For the text-containing cell, return its midpoint in [X, Y] coordinate format. 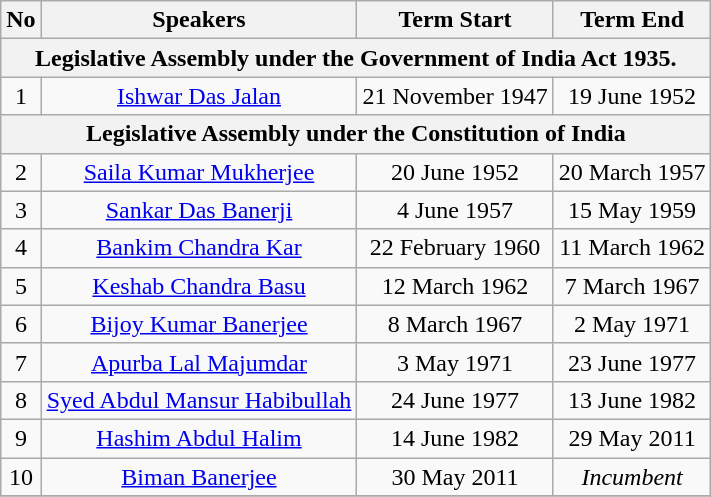
29 May 2011 [632, 438]
3 May 1971 [455, 362]
20 June 1952 [455, 172]
Keshab Chandra Basu [199, 286]
14 June 1982 [455, 438]
Term End [632, 20]
9 [21, 438]
No [21, 20]
4 [21, 248]
30 May 2011 [455, 477]
Saila Kumar Mukherjee [199, 172]
8 March 1967 [455, 324]
3 [21, 210]
Term Start [455, 20]
Speakers [199, 20]
13 June 1982 [632, 400]
21 November 1947 [455, 96]
7 [21, 362]
1 [21, 96]
12 March 1962 [455, 286]
24 June 1977 [455, 400]
Syed Abdul Mansur Habibullah [199, 400]
Biman Banerjee [199, 477]
Apurba Lal Majumdar [199, 362]
10 [21, 477]
8 [21, 400]
Ishwar Das Jalan [199, 96]
Hashim Abdul Halim [199, 438]
7 March 1967 [632, 286]
15 May 1959 [632, 210]
4 June 1957 [455, 210]
Legislative Assembly under the Government of India Act 1935. [356, 58]
6 [21, 324]
22 February 1960 [455, 248]
23 June 1977 [632, 362]
2 May 1971 [632, 324]
Sankar Das Banerji [199, 210]
Bijoy Kumar Banerjee [199, 324]
Legislative Assembly under the Constitution of India [356, 134]
20 March 1957 [632, 172]
Bankim Chandra Kar [199, 248]
5 [21, 286]
2 [21, 172]
19 June 1952 [632, 96]
11 March 1962 [632, 248]
Incumbent [632, 477]
